Return the (X, Y) coordinate for the center point of the cell that contains the specified text.  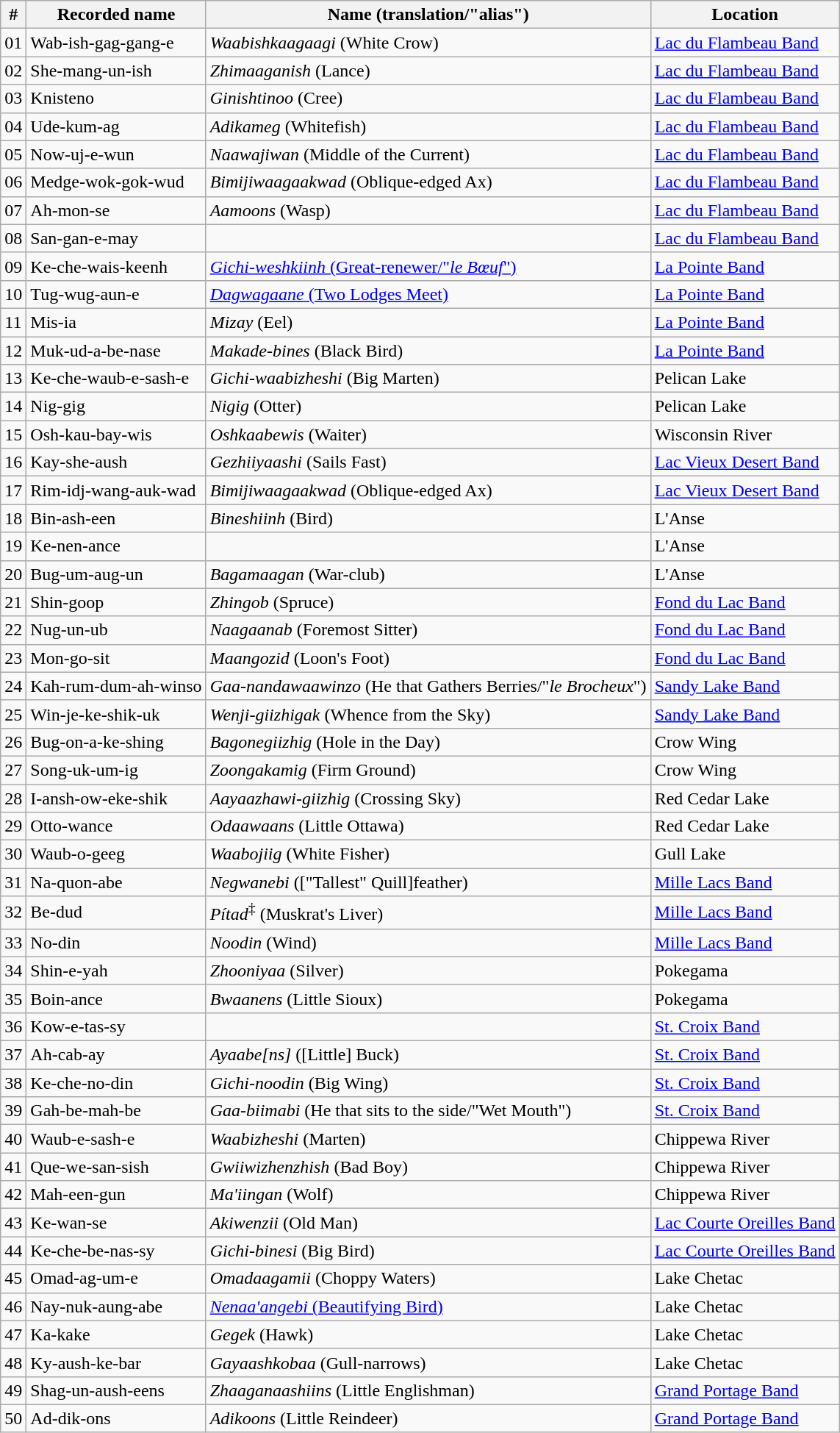
Bineshiinh (Bird) (428, 518)
Gwiiwizhenzhish (Bad Boy) (428, 1167)
Pítad‡ (Muskrat's Liver) (428, 913)
Gichi-binesi (Big Bird) (428, 1251)
Name (translation/"alias") (428, 15)
16 (13, 462)
02 (13, 71)
45 (13, 1279)
29 (13, 826)
Ke-wan-se (116, 1223)
15 (13, 435)
Ude-kum-ag (116, 126)
Waub-e-sash-e (116, 1139)
21 (13, 602)
Waabojiig (White Fisher) (428, 854)
Ayaabe[ns] ([Little] Buck) (428, 1055)
41 (13, 1167)
Ke-che-waub-e-sash-e (116, 379)
Mah-een-gun (116, 1195)
Wisconsin River (745, 435)
Boin-ance (116, 998)
14 (13, 407)
Win-je-ke-shik-uk (116, 714)
Recorded name (116, 15)
Gayaashkobaa (Gull-narrows) (428, 1362)
Adikameg (Whitefish) (428, 126)
49 (13, 1390)
08 (13, 238)
Nigig (Otter) (428, 407)
Akiwenzii (Old Man) (428, 1223)
Gull Lake (745, 854)
Makade-bines (Black Bird) (428, 351)
Zhingob (Spruce) (428, 602)
23 (13, 658)
04 (13, 126)
San-gan-e-may (116, 238)
36 (13, 1026)
50 (13, 1418)
Kah-rum-dum-ah-winso (116, 686)
09 (13, 266)
13 (13, 379)
28 (13, 798)
Nay-nuk-aung-abe (116, 1307)
Zoongakamig (Firm Ground) (428, 770)
Mizay (Eel) (428, 322)
Bug-um-aug-un (116, 574)
20 (13, 574)
Medge-wok-gok-wud (116, 182)
Gichi-noodin (Big Wing) (428, 1083)
Omad-ag-um-e (116, 1279)
Ka-kake (116, 1334)
31 (13, 882)
Ginishtinoo (Cree) (428, 99)
Adikoons (Little Reindeer) (428, 1418)
26 (13, 742)
Zhooniyaa (Silver) (428, 971)
Nug-un-ub (116, 630)
07 (13, 210)
Nig-gig (116, 407)
Bwaanens (Little Sioux) (428, 998)
Ah-mon-se (116, 210)
She-mang-un-ish (116, 71)
33 (13, 943)
Bin-ash-een (116, 518)
44 (13, 1251)
48 (13, 1362)
Noodin (Wind) (428, 943)
34 (13, 971)
Omadaagamii (Choppy Waters) (428, 1279)
Zhaaganaashiins (Little Englishman) (428, 1390)
40 (13, 1139)
22 (13, 630)
30 (13, 854)
Naagaanab (Foremost Sitter) (428, 630)
Naawajiwan (Middle of the Current) (428, 154)
47 (13, 1334)
Zhimaaganish (Lance) (428, 71)
Kow-e-tas-sy (116, 1026)
Que-we-san-sish (116, 1167)
Now-uj-e-wun (116, 154)
Bagamaagan (War-club) (428, 574)
Gegek (Hawk) (428, 1334)
Dagwagaane (Two Lodges Meet) (428, 294)
43 (13, 1223)
03 (13, 99)
Aayaazhawi-giizhig (Crossing Sky) (428, 798)
Gichi-waabizheshi (Big Marten) (428, 379)
Ma'iingan (Wolf) (428, 1195)
32 (13, 913)
Tug-wug-aun-e (116, 294)
Ke-che-be-nas-sy (116, 1251)
38 (13, 1083)
17 (13, 490)
12 (13, 351)
10 (13, 294)
Otto-wance (116, 826)
I-ansh-ow-eke-shik (116, 798)
Waabizheshi (Marten) (428, 1139)
Oshkaabewis (Waiter) (428, 435)
37 (13, 1055)
Gezhiiyaashi (Sails Fast) (428, 462)
11 (13, 322)
Be-dud (116, 913)
Negwanebi (["Tallest" Quill]feather) (428, 882)
Bug-on-a-ke-shing (116, 742)
No-din (116, 943)
Location (745, 15)
Osh-kau-bay-wis (116, 435)
Song-uk-um-ig (116, 770)
Ke-nen-ance (116, 546)
06 (13, 182)
Shin-e-yah (116, 971)
Wenji-giizhigak (Whence from the Sky) (428, 714)
19 (13, 546)
35 (13, 998)
39 (13, 1111)
Rim-idj-wang-auk-wad (116, 490)
Ah-cab-ay (116, 1055)
18 (13, 518)
Shag-un-aush-eens (116, 1390)
Ky-aush-ke-bar (116, 1362)
25 (13, 714)
Gah-be-mah-be (116, 1111)
Mon-go-sit (116, 658)
05 (13, 154)
46 (13, 1307)
Gichi-weshkiinh (Great-renewer/"le Bœuf") (428, 266)
Gaa-biimabi (He that sits to the side/"Wet Mouth") (428, 1111)
Odaawaans (Little Ottawa) (428, 826)
Aamoons (Wasp) (428, 210)
Kay-she-aush (116, 462)
Wab-ish-gag-gang-e (116, 43)
Ad-dik-ons (116, 1418)
Gaa-nandawaawinzo (He that Gathers Berries/"le Brocheux") (428, 686)
Nenaa'angebi (Beautifying Bird) (428, 1307)
Knisteno (116, 99)
01 (13, 43)
Waabishkaagaagi (White Crow) (428, 43)
42 (13, 1195)
Ke-che-wais-keenh (116, 266)
27 (13, 770)
Shin-goop (116, 602)
Waub-o-geeg (116, 854)
Bagonegiizhig (Hole in the Day) (428, 742)
Ke-che-no-din (116, 1083)
# (13, 15)
Mis-ia (116, 322)
Na-quon-abe (116, 882)
Maangozid (Loon's Foot) (428, 658)
24 (13, 686)
Muk-ud-a-be-nase (116, 351)
